Pinpoint the cell where the given text exists, returning its [x, y] midpoint coordinate. 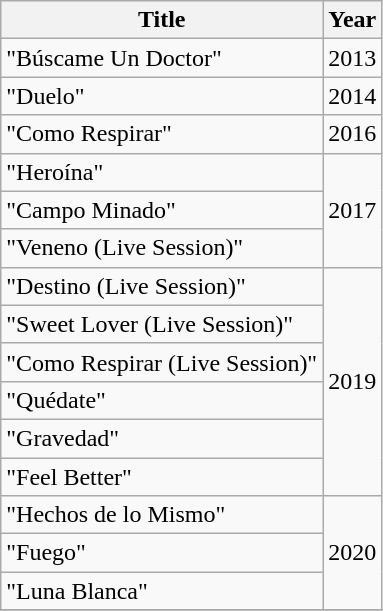
"Campo Minado" [162, 210]
2020 [352, 553]
"Hechos de lo Mismo" [162, 515]
2013 [352, 58]
"Fuego" [162, 553]
Year [352, 20]
"Heroína" [162, 172]
"Quédate" [162, 400]
"Destino (Live Session)" [162, 286]
"Como Respirar" [162, 134]
"Gravedad" [162, 438]
"Feel Better" [162, 477]
"Búscame Un Doctor" [162, 58]
2014 [352, 96]
"Como Respirar (Live Session)" [162, 362]
2016 [352, 134]
"Luna Blanca" [162, 591]
2019 [352, 381]
"Sweet Lover (Live Session)" [162, 324]
"Duelo" [162, 96]
2017 [352, 210]
"Veneno (Live Session)" [162, 248]
Title [162, 20]
